Scan for the cell matching the given text and deliver its (X, Y) coordinate at center. 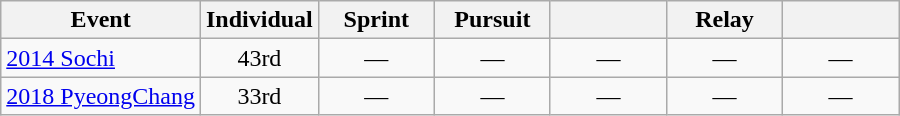
Relay (724, 20)
2014 Sochi (101, 58)
Event (101, 20)
Pursuit (492, 20)
2018 PyeongChang (101, 96)
Sprint (376, 20)
33rd (259, 96)
Individual (259, 20)
43rd (259, 58)
